Determine the [X, Y] coordinate at the center of the cell enclosing the given text.  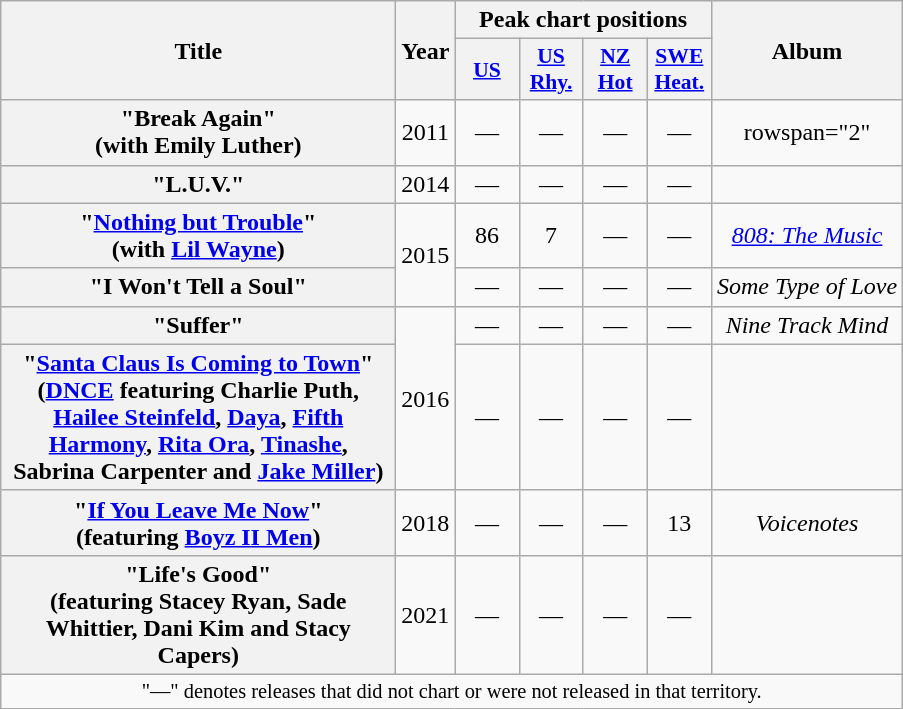
2011 [426, 132]
"I Won't Tell a Soul" [198, 287]
86 [487, 236]
"Break Again"(with Emily Luther) [198, 132]
2015 [426, 254]
Album [806, 50]
7 [551, 236]
Nine Track Mind [806, 325]
"Nothing but Trouble"(with Lil Wayne) [198, 236]
Peak chart positions [583, 20]
2014 [426, 184]
13 [679, 522]
"Life's Good"(featuring Stacey Ryan, Sade Whittier, Dani Kim and Stacy Capers) [198, 614]
"L.U.V." [198, 184]
SWEHeat. [679, 70]
2018 [426, 522]
rowspan="2" [806, 132]
"If You Leave Me Now"(featuring Boyz II Men) [198, 522]
2021 [426, 614]
"—" denotes releases that did not chart or were not released in that territory. [452, 691]
Voicenotes [806, 522]
Some Type of Love [806, 287]
Title [198, 50]
2016 [426, 398]
NZHot [615, 70]
808: The Music [806, 236]
Year [426, 50]
"Suffer" [198, 325]
US [487, 70]
USRhy. [551, 70]
